For the text-containing cell, return its midpoint in (x, y) coordinate format. 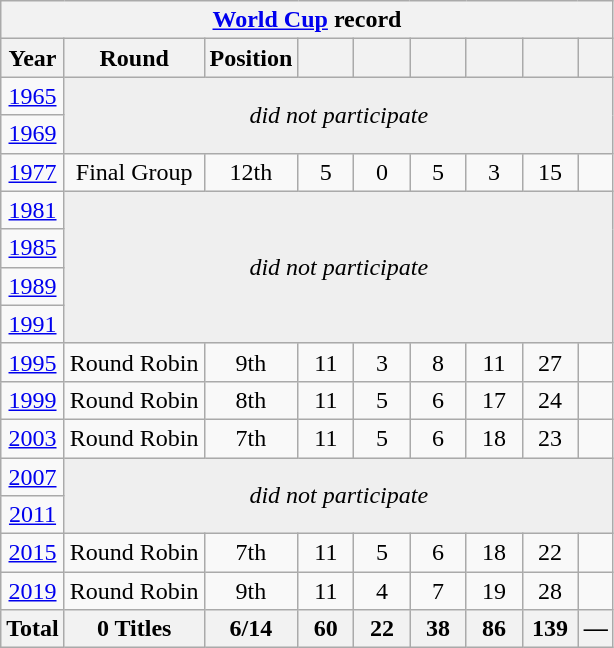
2007 (33, 477)
8th (251, 400)
23 (550, 438)
2015 (33, 553)
19 (494, 591)
6/14 (251, 629)
139 (550, 629)
1981 (33, 210)
60 (326, 629)
1991 (33, 324)
Final Group (134, 172)
Total (33, 629)
2011 (33, 515)
2019 (33, 591)
2003 (33, 438)
15 (550, 172)
1985 (33, 248)
World Cup record (307, 20)
86 (494, 629)
Year (33, 58)
0 (382, 172)
27 (550, 362)
38 (438, 629)
Position (251, 58)
1989 (33, 286)
1969 (33, 134)
8 (438, 362)
Round (134, 58)
1977 (33, 172)
24 (550, 400)
0 Titles (134, 629)
1999 (33, 400)
4 (382, 591)
17 (494, 400)
1965 (33, 96)
7 (438, 591)
12th (251, 172)
— (596, 629)
28 (550, 591)
1995 (33, 362)
